Extract the (X, Y) coordinate from the center of the cell holding the provided text.  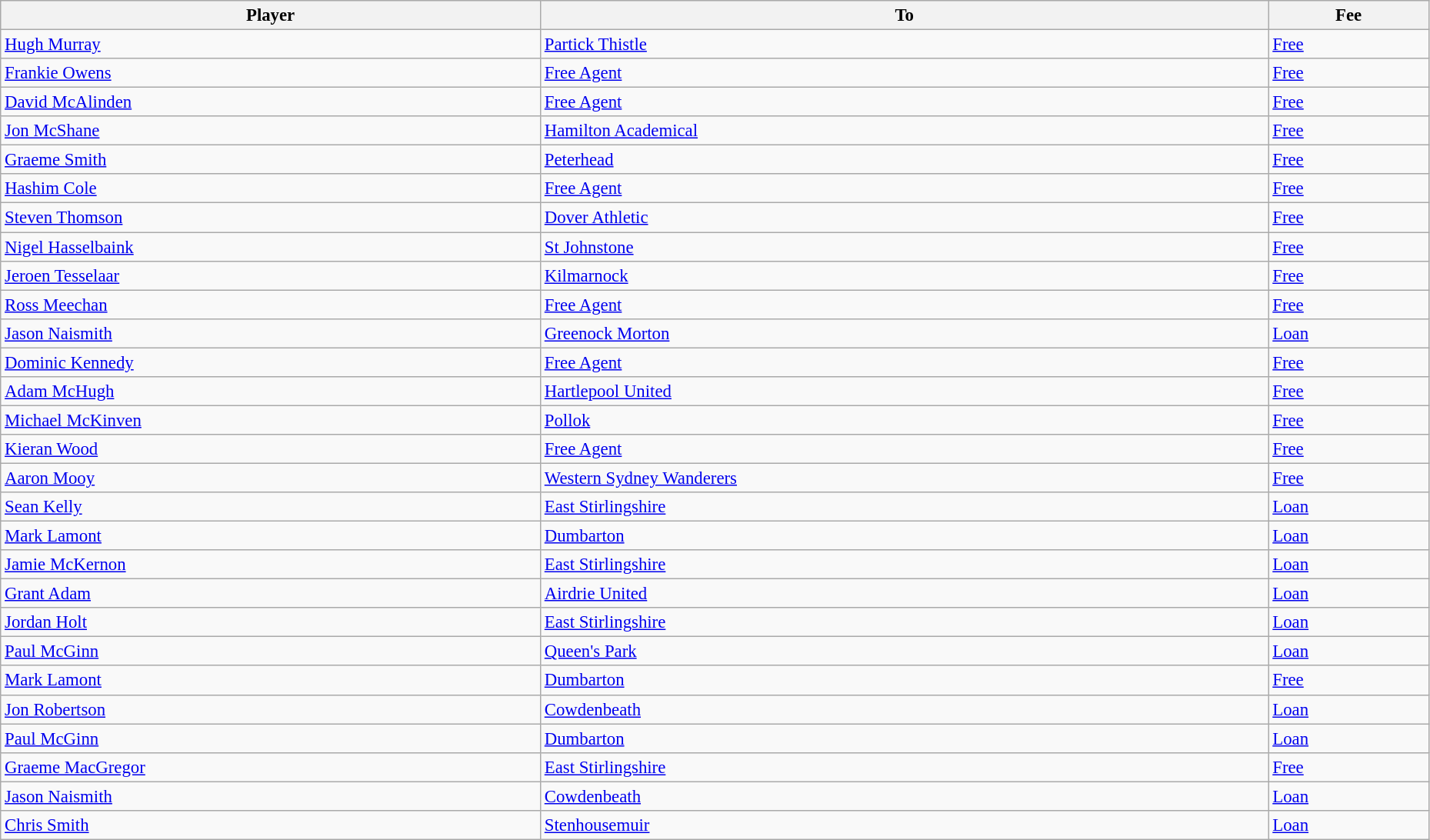
Jordan Holt (271, 622)
Pollok (904, 420)
Greenock Morton (904, 333)
Airdrie United (904, 594)
Queen's Park (904, 652)
Hashim Cole (271, 188)
Stenhousemuir (904, 825)
To (904, 15)
Hartlepool United (904, 392)
Steven Thomson (271, 218)
David McAlinden (271, 102)
Dominic Kennedy (271, 362)
Partick Thistle (904, 45)
Hamilton Academical (904, 131)
St Johnstone (904, 247)
Jamie McKernon (271, 565)
Graeme MacGregor (271, 767)
Peterhead (904, 160)
Player (271, 15)
Adam McHugh (271, 392)
Dover Athletic (904, 218)
Jon Robertson (271, 709)
Ross Meechan (271, 305)
Western Sydney Wanderers (904, 478)
Michael McKinven (271, 420)
Fee (1348, 15)
Jon McShane (271, 131)
Chris Smith (271, 825)
Kieran Wood (271, 449)
Sean Kelly (271, 507)
Graeme Smith (271, 160)
Aaron Mooy (271, 478)
Nigel Hasselbaink (271, 247)
Hugh Murray (271, 45)
Jeroen Tesselaar (271, 275)
Kilmarnock (904, 275)
Frankie Owens (271, 73)
Grant Adam (271, 594)
